Pinpoint the cell where the given text exists, returning its (x, y) midpoint coordinate. 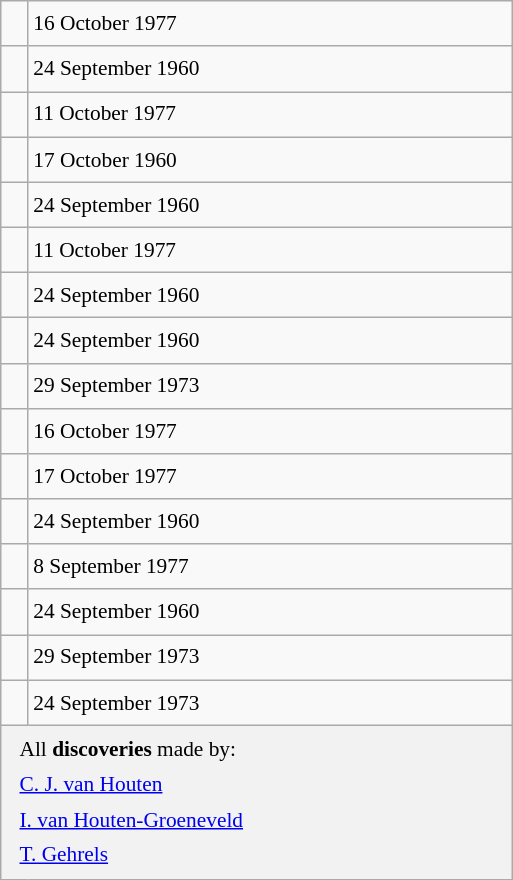
24 September 1973 (270, 702)
All discoveries made by:C. J. van HoutenI. van Houten-GroeneveldT. Gehrels (256, 802)
17 October 1977 (270, 476)
17 October 1960 (270, 160)
8 September 1977 (270, 566)
